Output the (X, Y) coordinate of the center of the cell containing the given text.  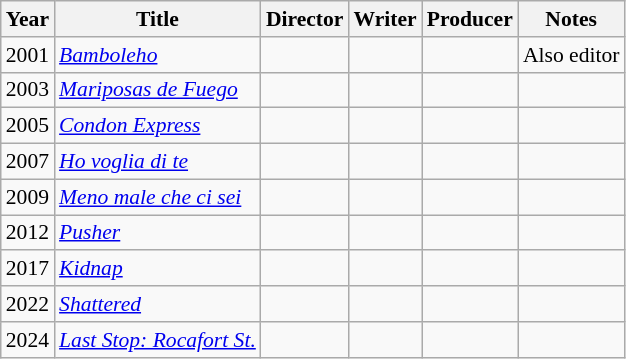
Kidnap (158, 269)
Last Stop: Rocafort St. (158, 340)
2024 (28, 340)
Condon Express (158, 126)
Also editor (572, 55)
Meno male che ci sei (158, 197)
2017 (28, 269)
Mariposas de Fuego (158, 90)
2005 (28, 126)
2003 (28, 90)
Pusher (158, 233)
Notes (572, 19)
Director (305, 19)
2012 (28, 233)
2007 (28, 162)
Writer (384, 19)
2001 (28, 55)
Bamboleho (158, 55)
Title (158, 19)
Year (28, 19)
Producer (470, 19)
2022 (28, 304)
Ho voglia di te (158, 162)
2009 (28, 197)
Shattered (158, 304)
